Scan for the cell matching the given text and deliver its (x, y) coordinate at center. 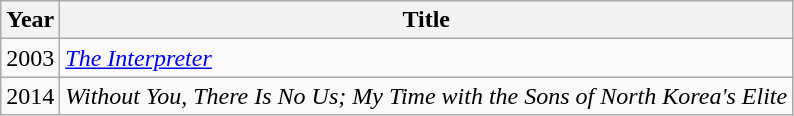
2003 (30, 58)
Without You, There Is No Us; My Time with the Sons of North Korea's Elite (426, 96)
Title (426, 20)
2014 (30, 96)
Year (30, 20)
The Interpreter (426, 58)
